Pinpoint the cell where the given text exists, returning its (X, Y) midpoint coordinate. 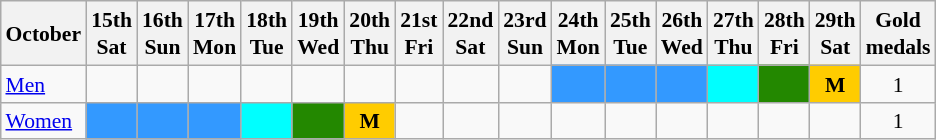
21stFri (418, 33)
October (43, 33)
29thSat (836, 33)
Men (43, 84)
24thMon (578, 33)
15thSat (112, 33)
20thThu (370, 33)
17thMon (214, 33)
27thThu (734, 33)
22ndSat (470, 33)
25thTue (630, 33)
28thFri (784, 33)
Goldmedals (898, 33)
19thWed (318, 33)
Women (43, 120)
26thWed (682, 33)
16thSun (162, 33)
18thTue (266, 33)
23rdSun (524, 33)
